Output the (X, Y) coordinate of the center of the cell containing the given text.  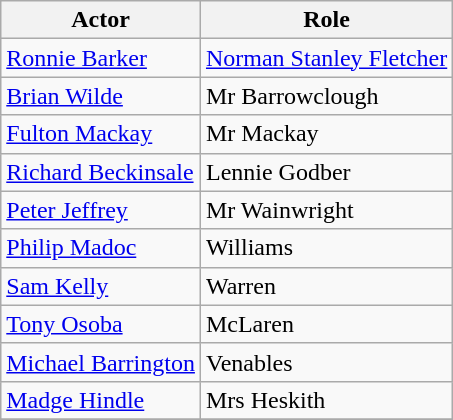
Michael Barrington (101, 362)
Mr Wainwright (326, 210)
Williams (326, 248)
Venables (326, 362)
Sam Kelly (101, 286)
Actor (101, 20)
Lennie Godber (326, 172)
Richard Beckinsale (101, 172)
Norman Stanley Fletcher (326, 58)
Ronnie Barker (101, 58)
Mr Barrowclough (326, 96)
McLaren (326, 324)
Tony Osoba (101, 324)
Philip Madoc (101, 248)
Warren (326, 286)
Mrs Heskith (326, 400)
Peter Jeffrey (101, 210)
Fulton Mackay (101, 134)
Brian Wilde (101, 96)
Role (326, 20)
Madge Hindle (101, 400)
Mr Mackay (326, 134)
